Return the (x, y) coordinate for the center point of the cell that contains the specified text.  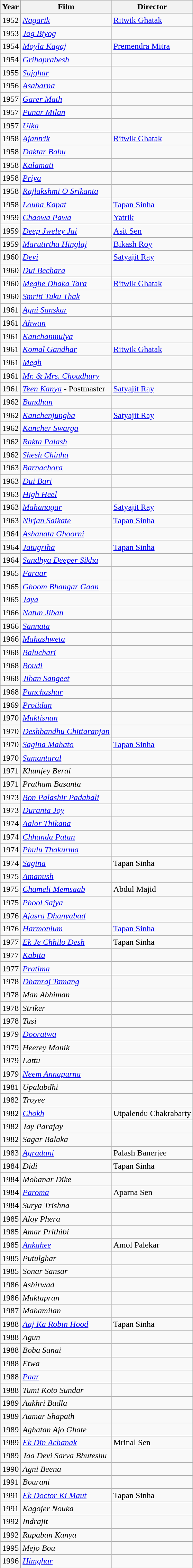
Teen Kanya - Postmaster (66, 389)
1953 (10, 33)
Troyee (66, 1100)
Punar Milan (66, 112)
Sajghar (66, 73)
Striker (66, 1008)
Didi (66, 1166)
Year (10, 7)
Jatugriha (66, 547)
Megh (66, 362)
Chaowa Pawa (66, 218)
Tumi Koto Sundar (66, 1390)
Ajasra Dhanyabad (66, 916)
Jaa Devi Sarva Bhuteshu (66, 1456)
Ulka (66, 125)
Mejo Bou (66, 1548)
1996 (10, 1561)
Yatrik (152, 218)
Komal Gandhar (66, 349)
Moyla Kagaj (66, 46)
Chameli Memsaab (66, 889)
Aparna Sen (152, 1192)
1955 (10, 73)
Aaj Ka Robin Hood (66, 1324)
Abdul Majid (152, 889)
1983 (10, 1153)
Baluchari (66, 652)
Mr. & Mrs. Choudhury (66, 375)
Paar (66, 1377)
Mohanar Dike (66, 1179)
Shesh Chinha (66, 455)
Devi (66, 257)
Director (152, 7)
Man Abhiman (66, 995)
Harmonium (66, 929)
Agun (66, 1337)
Amanush (66, 876)
Asabarna (66, 86)
Louha Kapat (66, 205)
Amar Prithibi (66, 1232)
Ek Din Achanak (66, 1443)
Dui Bari (66, 481)
Paroma (66, 1192)
Jay Parajay (66, 1126)
Rakta Palash (66, 442)
Chokh (66, 1113)
Rajlakshmi O Srikanta (66, 191)
Himghar (66, 1561)
Ek Je Chhilo Desh (66, 942)
Priya (66, 178)
Palash Banerjee (152, 1153)
Deshbandhu Chittaranjan (66, 731)
Ashanata Ghoorni (66, 534)
Aakhri Badla (66, 1403)
Sagina (66, 863)
Duranta Joy (66, 810)
Rupaban Kanya (66, 1535)
Faraar (66, 573)
Neem Annapurna (66, 1074)
Kanchenjungha (66, 415)
Sagina Mahato (66, 744)
High Heel (66, 494)
Bandhan (66, 402)
Boba Sanai (66, 1350)
Aghatan Ajo Ghate (66, 1430)
Agni Sanskar (66, 310)
Protidan (66, 705)
Kancher Swarga (66, 428)
Mahashweta (66, 639)
Amol Palekar (152, 1245)
Ghoom Bhangar Gaan (66, 587)
Sandhya Deeper Sikha (66, 560)
Dui Bechara (66, 270)
Meghe Dhaka Tara (66, 283)
Mahamilan (66, 1311)
Natun Jiban (66, 613)
1952 (10, 20)
Ek Doctor Ki Maut (66, 1495)
Indrajit (66, 1522)
Premendra Mitra (152, 46)
Marutirtha Hinglaj (66, 244)
Lattu (66, 1061)
Sagar Balaka (66, 1140)
Kabita (66, 955)
Bourani (66, 1482)
Sonar Sansar (66, 1271)
1969 (10, 705)
Nagarik (66, 20)
Daktar Babu (66, 152)
Kagojer Nouka (66, 1508)
Mahanagar (66, 507)
Agradani (66, 1153)
Dhanraj Tamang (66, 981)
Utpalendu Chakrabarty (152, 1113)
Phulu Thakurma (66, 850)
Aamar Shapath (66, 1416)
Agni Beena (66, 1469)
1956 (10, 86)
1995 (10, 1548)
1990 (10, 1469)
1981 (10, 1087)
Kanchanmulya (66, 336)
Film (66, 7)
Upalabdhi (66, 1087)
Jiban Sangeet (66, 679)
Garer Math (66, 99)
Asit Sen (152, 231)
Dooratwa (66, 1034)
Aalor Thikana (66, 824)
Etwa (66, 1363)
Bikash Roy (152, 244)
Smriti Tuku Thak (66, 297)
Chhanda Patan (66, 837)
Phool Sajya (66, 903)
Boudi (66, 665)
Pratima (66, 968)
Ahwan (66, 323)
Barnachora (66, 468)
Jaya (66, 600)
Muktapran (66, 1298)
Panchashar (66, 692)
Kalamati (66, 165)
Nirjan Saikate (66, 520)
Ajantrik (66, 138)
Aloy Phera (66, 1218)
Grihaprabesh (66, 60)
Tusi (66, 1021)
Sannata (66, 626)
Pratham Basanta (66, 784)
Deep Jweley Jai (66, 231)
Muktisnan (66, 718)
Heerey Manik (66, 1048)
Ankahee (66, 1245)
1987 (10, 1311)
Jog Biyog (66, 33)
Bon Palashir Padabali (66, 797)
Mrinal Sen (152, 1443)
Samantaral (66, 758)
Khunjey Berai (66, 771)
Surya Trishna (66, 1205)
Putulghar (66, 1258)
Ashirwad (66, 1285)
